Find where the given text appears and provide that cell's center as (x, y) coordinate. 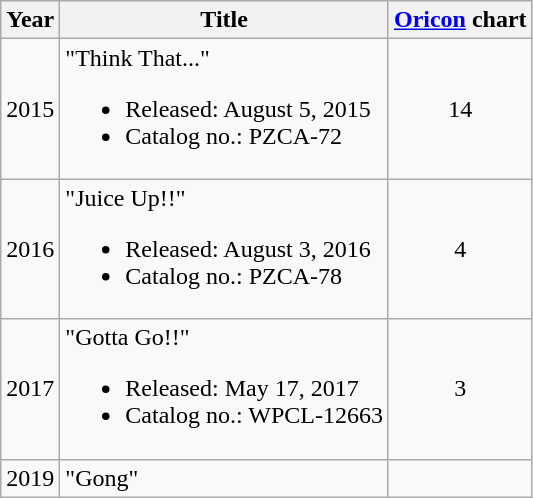
Year (30, 20)
2015 (30, 109)
14 (460, 109)
"Gong" (224, 478)
"Gotta Go!!"Released: May 17, 2017Catalog no.: WPCL-12663 (224, 389)
4 (460, 249)
"Juice Up!!"Released: August 3, 2016Catalog no.: PZCA-78 (224, 249)
Oricon chart (460, 20)
Title (224, 20)
2017 (30, 389)
2016 (30, 249)
"Think That..."Released: August 5, 2015Catalog no.: PZCA-72 (224, 109)
2019 (30, 478)
3 (460, 389)
